Locate the cell with the specified text and output its (x, y) center coordinate. 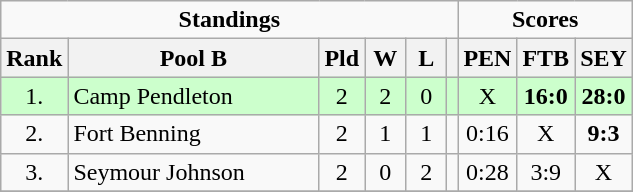
2. (34, 134)
PEN (488, 58)
3. (34, 172)
3:9 (546, 172)
Pld (342, 58)
0:28 (488, 172)
9:3 (604, 134)
1. (34, 96)
Fort Benning (194, 134)
L (426, 58)
Standings (230, 20)
16:0 (546, 96)
SEY (604, 58)
W (386, 58)
Pool B (194, 58)
FTB (546, 58)
Rank (34, 58)
28:0 (604, 96)
Scores (546, 20)
Seymour Johnson (194, 172)
0:16 (488, 134)
Camp Pendleton (194, 96)
